Locate the cell with the specified text and output its [X, Y] center coordinate. 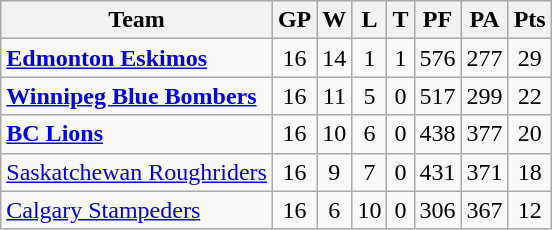
11 [334, 96]
PF [438, 20]
Saskatchewan Roughriders [137, 172]
T [400, 20]
7 [370, 172]
277 [484, 58]
GP [294, 20]
BC Lions [137, 134]
9 [334, 172]
Calgary Stampeders [137, 210]
Team [137, 20]
20 [530, 134]
377 [484, 134]
L [370, 20]
306 [438, 210]
Winnipeg Blue Bombers [137, 96]
Pts [530, 20]
Edmonton Eskimos [137, 58]
12 [530, 210]
299 [484, 96]
29 [530, 58]
517 [438, 96]
18 [530, 172]
371 [484, 172]
431 [438, 172]
PA [484, 20]
W [334, 20]
367 [484, 210]
22 [530, 96]
14 [334, 58]
576 [438, 58]
438 [438, 134]
5 [370, 96]
